Scan for the cell matching the given text and deliver its (x, y) coordinate at center. 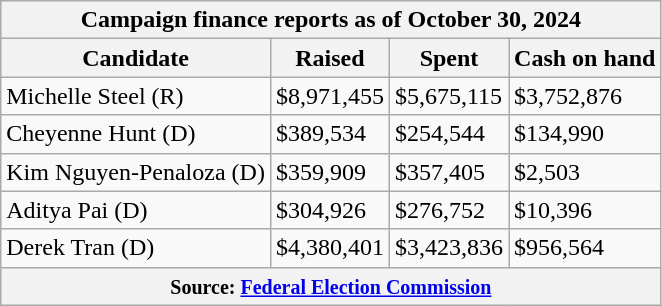
Cash on hand (585, 58)
$254,544 (448, 134)
$357,405 (448, 172)
$276,752 (448, 210)
Derek Tran (D) (136, 248)
$3,423,836 (448, 248)
$4,380,401 (330, 248)
$2,503 (585, 172)
$304,926 (330, 210)
Aditya Pai (D) (136, 210)
$3,752,876 (585, 96)
$134,990 (585, 134)
$389,534 (330, 134)
$8,971,455 (330, 96)
$359,909 (330, 172)
Spent (448, 58)
Raised (330, 58)
Kim Nguyen-Penaloza (D) (136, 172)
$5,675,115 (448, 96)
Michelle Steel (R) (136, 96)
Cheyenne Hunt (D) (136, 134)
Source: Federal Election Commission (331, 286)
Candidate (136, 58)
$10,396 (585, 210)
Campaign finance reports as of October 30, 2024 (331, 20)
$956,564 (585, 248)
